Determine the (x, y) coordinate at the center of the cell enclosing the given text.  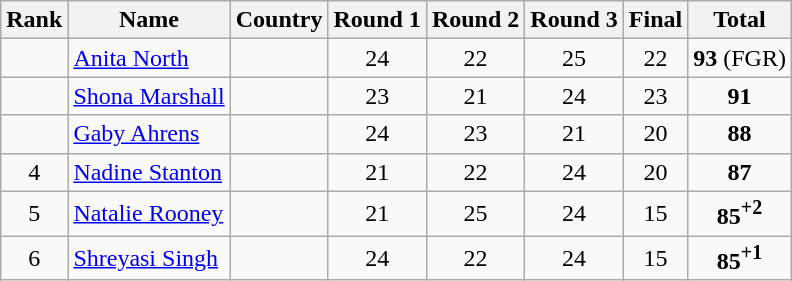
Shona Marshall (149, 96)
Nadine Stanton (149, 172)
Gaby Ahrens (149, 134)
87 (740, 172)
93 (FGR) (740, 58)
Round 1 (377, 20)
Natalie Rooney (149, 214)
6 (34, 258)
85+1 (740, 258)
Final (655, 20)
Shreyasi Singh (149, 258)
Round 2 (475, 20)
85+2 (740, 214)
5 (34, 214)
Anita North (149, 58)
91 (740, 96)
Name (149, 20)
4 (34, 172)
Total (740, 20)
88 (740, 134)
Rank (34, 20)
Round 3 (574, 20)
Country (279, 20)
